For the text-containing cell, return its midpoint in [X, Y] coordinate format. 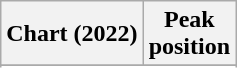
Peakposition [189, 34]
Chart (2022) [72, 34]
